Scan for the cell matching the given text and deliver its [x, y] coordinate at center. 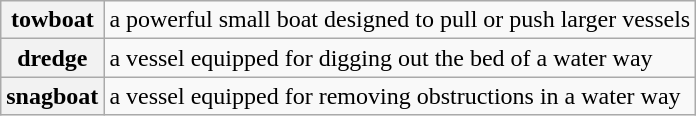
dredge [52, 58]
towboat [52, 20]
snagboat [52, 96]
a powerful small boat designed to pull or push larger vessels [400, 20]
a vessel equipped for digging out the bed of a water way [400, 58]
a vessel equipped for removing obstructions in a water way [400, 96]
